Find where the given text appears and provide that cell's center as [X, Y] coordinate. 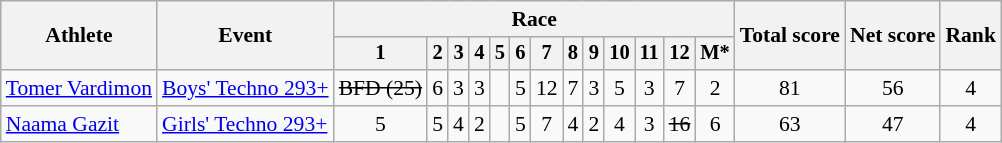
Naama Gazit [79, 124]
11 [650, 54]
Athlete [79, 36]
8 [574, 54]
Tomer Vardimon [79, 88]
Event [246, 36]
47 [892, 124]
M* [714, 54]
56 [892, 88]
10 [619, 54]
1 [380, 54]
Net score [892, 36]
Total score [790, 36]
Race [534, 19]
63 [790, 124]
16 [680, 124]
Boys' Techno 293+ [246, 88]
81 [790, 88]
BFD (25) [380, 88]
Rank [970, 36]
Girls' Techno 293+ [246, 124]
9 [594, 54]
